Provide the [X, Y] coordinate of the cell's center where the given text is located.  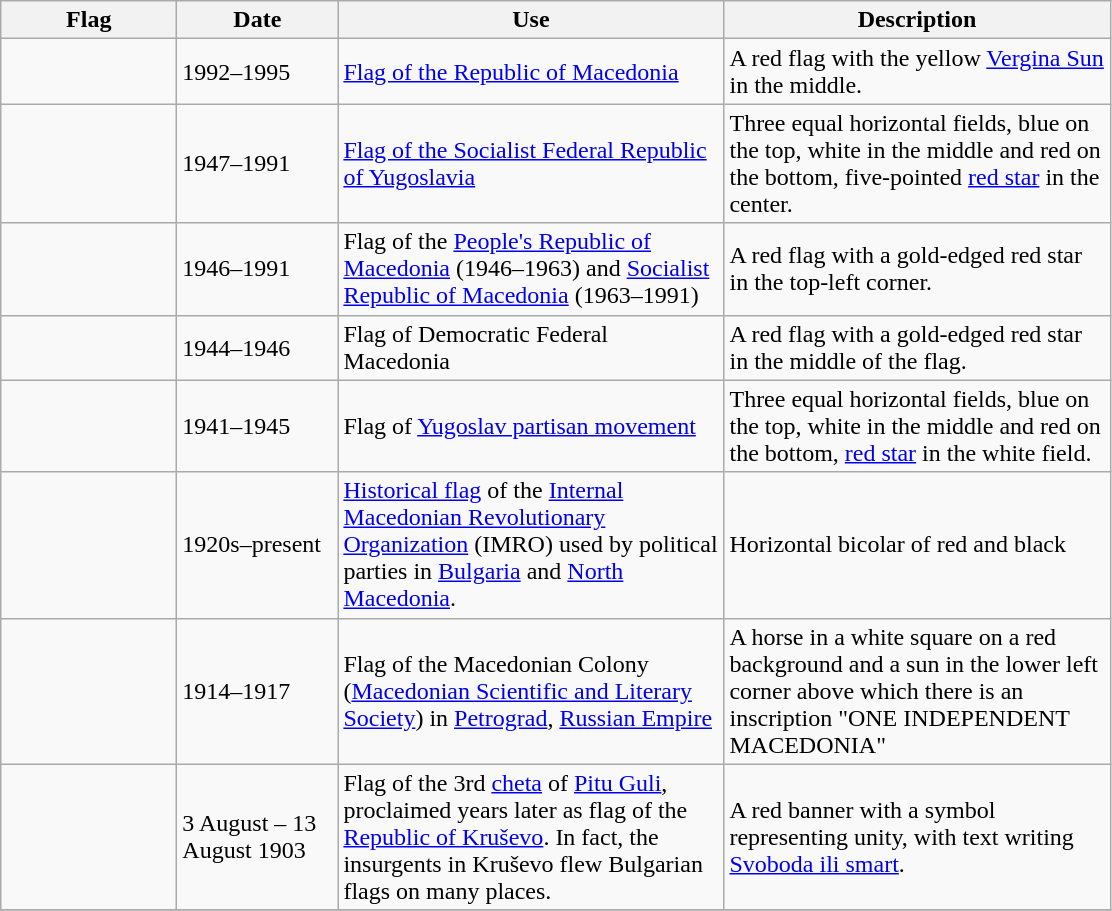
A red banner with a symbol representing unity, with text writing Svoboda ili smart. [917, 837]
1914–1917 [258, 691]
Historical flag of the Internal Macedonian Revolutionary Organization (IMRO) used by political parties in Bulgaria and North Macedonia. [531, 545]
3 August – 13 August 1903 [258, 837]
Flag of Democratic Federal Macedonia [531, 348]
Flag of the People's Republic of Macedonia (1946–1963) and Socialist Republic of Macedonia (1963–1991) [531, 269]
A red flag with a gold-edged red star in the middle of the flag. [917, 348]
A horse in a white square on a red background and a sun in the lower left corner above which there is an inscription "ONE INDEPENDENT MACEDONIA" [917, 691]
1920s–present [258, 545]
Use [531, 20]
Flag of the Macedonian Colony (Macedonian Scientific and Literary Society) in Petrograd, Russian Empire [531, 691]
Three equal horizontal fields, blue on the top, white in the middle and red on the bottom, five-pointed red star in the center. [917, 164]
Flag of the Socialist Federal Republic of Yugoslavia [531, 164]
1944–1946 [258, 348]
A red flag with a gold-edged red star in the top-left corner. [917, 269]
Three equal horizontal fields, blue on the top, white in the middle and red on the bottom, red star in the white field. [917, 426]
Flag of the Republic of Macedonia [531, 72]
Description [917, 20]
1992–1995 [258, 72]
Horizontal bicolar of red and black [917, 545]
Date [258, 20]
1946–1991 [258, 269]
1947–1991 [258, 164]
Flag [89, 20]
A red flag with the yellow Vergina Sun in the middle. [917, 72]
1941–1945 [258, 426]
Flag of Yugoslav partisan movement [531, 426]
